For the text-containing cell, return its midpoint in (x, y) coordinate format. 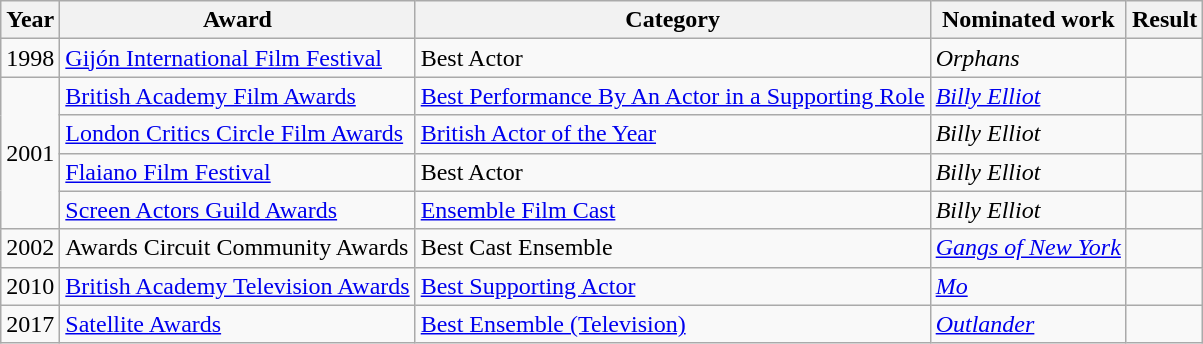
Best Performance By An Actor in a Supporting Role (672, 96)
British Academy Film Awards (238, 96)
Best Supporting Actor (672, 286)
Satellite Awards (238, 324)
Screen Actors Guild Awards (238, 210)
Best Ensemble (Television) (672, 324)
Nominated work (1028, 20)
Result (1164, 20)
Mo (1028, 286)
Gangs of New York (1028, 248)
Orphans (1028, 58)
2001 (30, 153)
2010 (30, 286)
Gijón International Film Festival (238, 58)
Outlander (1028, 324)
London Critics Circle Film Awards (238, 134)
Flaiano Film Festival (238, 172)
Category (672, 20)
Award (238, 20)
2017 (30, 324)
Ensemble Film Cast (672, 210)
Awards Circuit Community Awards (238, 248)
2002 (30, 248)
Year (30, 20)
British Actor of the Year (672, 134)
British Academy Television Awards (238, 286)
Best Cast Ensemble (672, 248)
1998 (30, 58)
